From the cell containing the given text, extract its center point as (X, Y) coordinate. 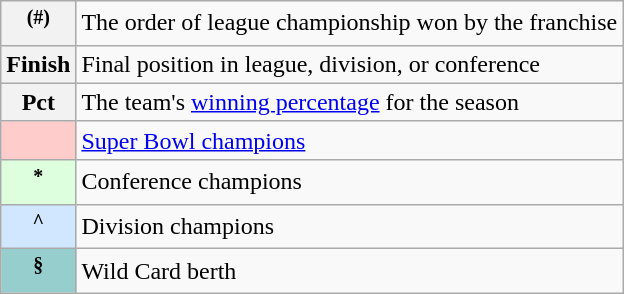
Final position in league, division, or conference (350, 64)
* (38, 182)
Finish (38, 64)
Conference champions (350, 182)
Division champions (350, 226)
The team's winning percentage for the season (350, 102)
^ (38, 226)
Pct (38, 102)
§ (38, 272)
(#) (38, 24)
Wild Card berth (350, 272)
The order of league championship won by the franchise (350, 24)
Super Bowl champions (350, 140)
